Detect which cell encompasses the target text, then output its (X, Y) center coordinate. 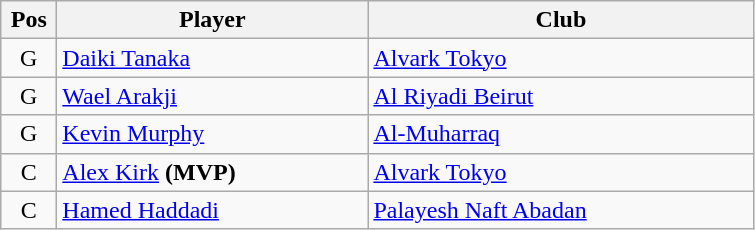
Palayesh Naft Abadan (561, 210)
Hamed Haddadi (212, 210)
Player (212, 20)
Wael Arakji (212, 96)
Club (561, 20)
Al-Muharraq (561, 134)
Alex Kirk (MVP) (212, 172)
Al Riyadi Beirut (561, 96)
Pos (29, 20)
Daiki Tanaka (212, 58)
Kevin Murphy (212, 134)
